Identify which cell holds the provided text, then report its (X, Y) central coordinate. 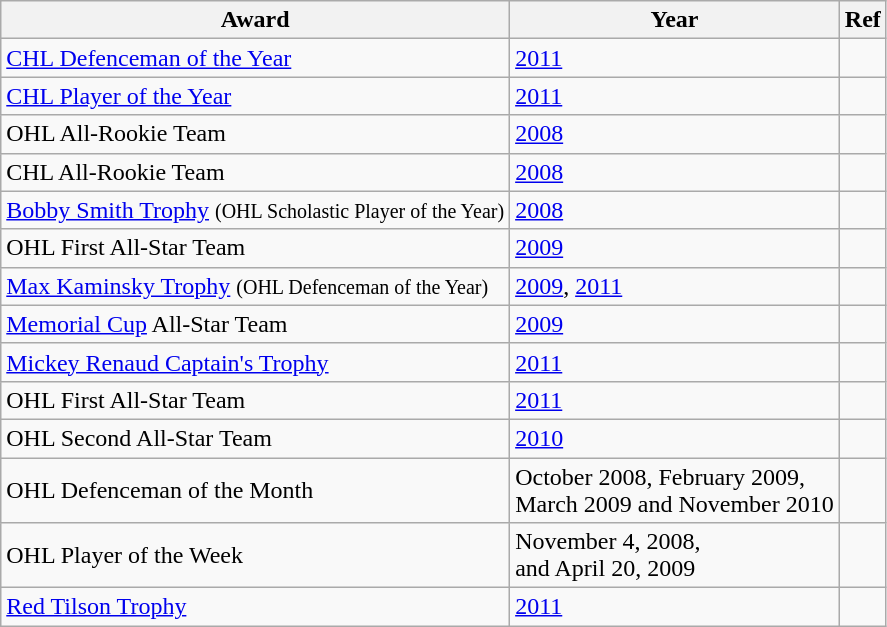
November 4, 2008, and April 20, 2009 (675, 556)
Year (675, 20)
OHL Second All-Star Team (256, 438)
Mickey Renaud Captain's Trophy (256, 362)
CHL All-Rookie Team (256, 172)
Memorial Cup All-Star Team (256, 324)
Red Tilson Trophy (256, 607)
OHL Defenceman of the Month (256, 490)
Bobby Smith Trophy (OHL Scholastic Player of the Year) (256, 210)
October 2008, February 2009, March 2009 and November 2010 (675, 490)
Award (256, 20)
OHL All-Rookie Team (256, 134)
CHL Defenceman of the Year (256, 58)
2009, 2011 (675, 286)
Max Kaminsky Trophy (OHL Defenceman of the Year) (256, 286)
2010 (675, 438)
Ref (862, 20)
CHL Player of the Year (256, 96)
OHL Player of the Week (256, 556)
